Scan for the cell matching the given text and deliver its (X, Y) coordinate at center. 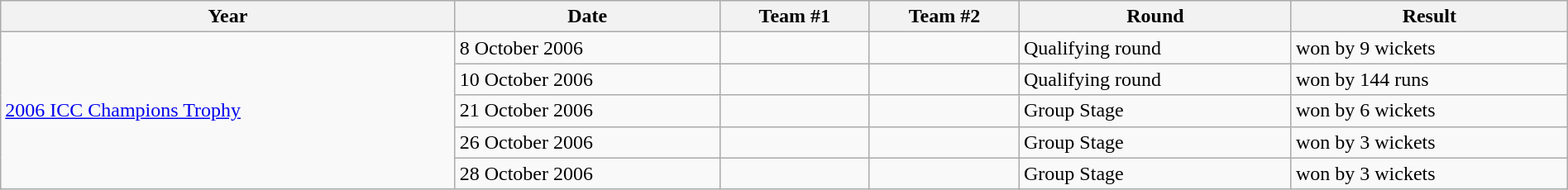
won by 6 wickets (1429, 111)
Round (1156, 17)
10 October 2006 (587, 79)
Team #1 (794, 17)
28 October 2006 (587, 173)
8 October 2006 (587, 48)
2006 ICC Champions Trophy (228, 111)
21 October 2006 (587, 111)
won by 144 runs (1429, 79)
won by 9 wickets (1429, 48)
Result (1429, 17)
Team #2 (944, 17)
Year (228, 17)
Date (587, 17)
26 October 2006 (587, 142)
